Output the (x, y) coordinate of the center of the cell containing the given text.  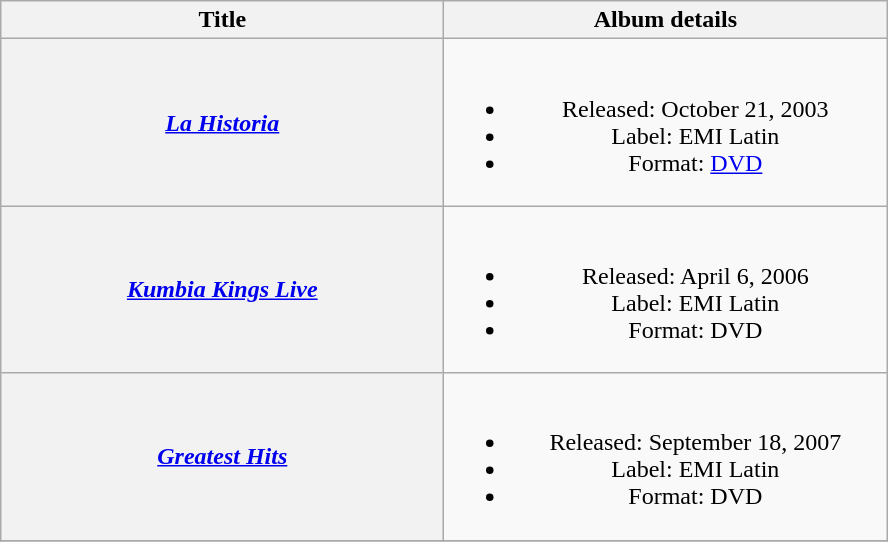
Album details (666, 20)
Title (222, 20)
Greatest Hits (222, 456)
Released: October 21, 2003Label: EMI LatinFormat: DVD (666, 122)
Kumbia Kings Live (222, 290)
Released: September 18, 2007Label: EMI LatinFormat: DVD (666, 456)
La Historia (222, 122)
Released: April 6, 2006Label: EMI LatinFormat: DVD (666, 290)
